Search for the cell housing the specified text and yield its (X, Y) center coordinate. 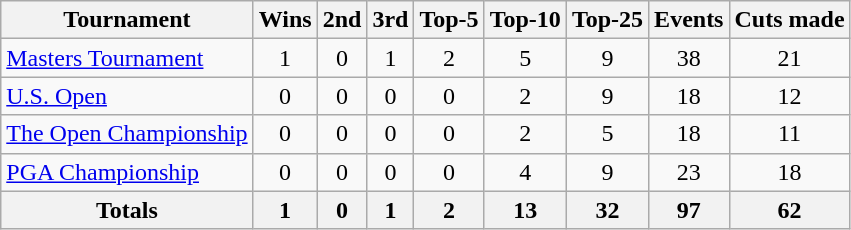
Tournament (127, 20)
97 (689, 210)
13 (525, 210)
The Open Championship (127, 134)
3rd (390, 20)
62 (790, 210)
Top-5 (449, 20)
4 (525, 172)
Masters Tournament (127, 58)
PGA Championship (127, 172)
11 (790, 134)
32 (607, 210)
U.S. Open (127, 96)
Totals (127, 210)
2nd (342, 20)
Top-10 (525, 20)
Top-25 (607, 20)
21 (790, 58)
23 (689, 172)
Wins (285, 20)
12 (790, 96)
Events (689, 20)
38 (689, 58)
Cuts made (790, 20)
